Output the (x, y) coordinate of the center of the cell containing the given text.  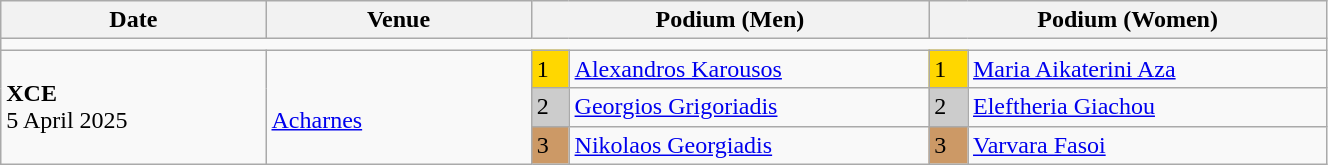
Venue (398, 20)
Varvara Fasoi (1148, 145)
Acharnes (398, 107)
Nikolaos Georgiadis (749, 145)
XCE 5 April 2025 (134, 107)
Date (134, 20)
Podium (Women) (1128, 20)
Podium (Men) (730, 20)
Georgios Grigoriadis (749, 107)
Maria Aikaterini Aza (1148, 69)
Alexandros Karousos (749, 69)
Eleftheria Giachou (1148, 107)
